Output the (X, Y) coordinate of the center of the cell containing the given text.  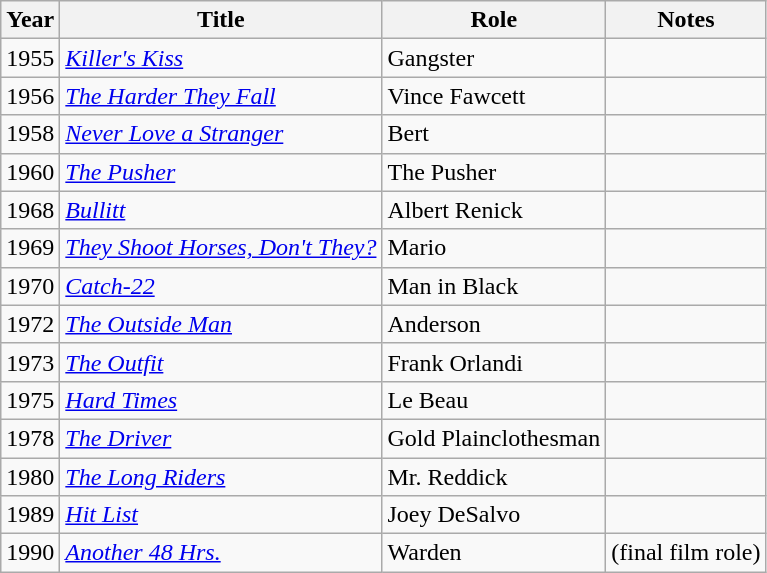
Bullitt (221, 210)
1973 (30, 362)
Another 48 Hrs. (221, 553)
1978 (30, 438)
Bert (494, 134)
1960 (30, 172)
1956 (30, 96)
Vince Fawcett (494, 96)
Mr. Reddick (494, 477)
1968 (30, 210)
Albert Renick (494, 210)
Hard Times (221, 400)
Catch-22 (221, 286)
1990 (30, 553)
Title (221, 20)
1980 (30, 477)
The Outfit (221, 362)
Year (30, 20)
The Driver (221, 438)
1989 (30, 515)
(final film role) (686, 553)
Anderson (494, 324)
Mario (494, 248)
Warden (494, 553)
The Outside Man (221, 324)
They Shoot Horses, Don't They? (221, 248)
The Long Riders (221, 477)
1972 (30, 324)
Frank Orlandi (494, 362)
Killer's Kiss (221, 58)
1975 (30, 400)
Hit List (221, 515)
Notes (686, 20)
1969 (30, 248)
1958 (30, 134)
Le Beau (494, 400)
Man in Black (494, 286)
The Harder They Fall (221, 96)
1970 (30, 286)
Gangster (494, 58)
1955 (30, 58)
Role (494, 20)
Joey DeSalvo (494, 515)
Never Love a Stranger (221, 134)
Gold Plainclothesman (494, 438)
